Find where the given text appears and provide that cell's center as [x, y] coordinate. 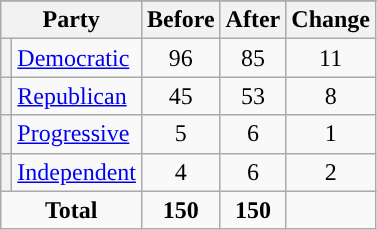
1 [331, 134]
45 [180, 96]
Change [331, 20]
96 [180, 58]
After [253, 20]
53 [253, 96]
Total [72, 210]
Party [72, 20]
5 [180, 134]
Independent [77, 172]
85 [253, 58]
2 [331, 172]
Republican [77, 96]
4 [180, 172]
11 [331, 58]
Democratic [77, 58]
Progressive [77, 134]
8 [331, 96]
Before [180, 20]
